Extract the [X, Y] coordinate from the center of the cell holding the provided text.  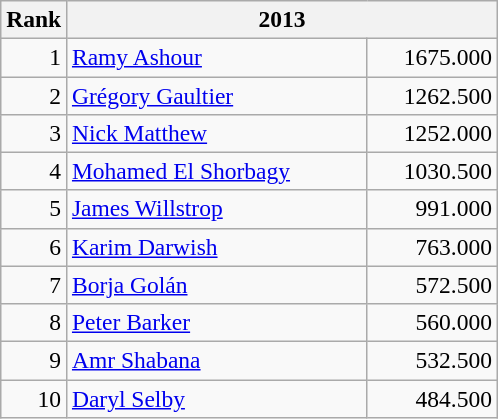
484.500 [432, 398]
1252.000 [432, 133]
10 [34, 398]
Grégory Gaultier [218, 95]
Karim Darwish [218, 247]
Borja Golán [218, 285]
7 [34, 285]
3 [34, 133]
Ramy Ashour [218, 57]
Rank [34, 19]
9 [34, 360]
5 [34, 209]
1 [34, 57]
Peter Barker [218, 322]
1030.500 [432, 171]
1675.000 [432, 57]
2 [34, 95]
Daryl Selby [218, 398]
Mohamed El Shorbagy [218, 171]
991.000 [432, 209]
6 [34, 247]
2013 [282, 19]
532.500 [432, 360]
8 [34, 322]
4 [34, 171]
James Willstrop [218, 209]
763.000 [432, 247]
1262.500 [432, 95]
560.000 [432, 322]
Amr Shabana [218, 360]
572.500 [432, 285]
Nick Matthew [218, 133]
